For the text-containing cell, return its midpoint in [x, y] coordinate format. 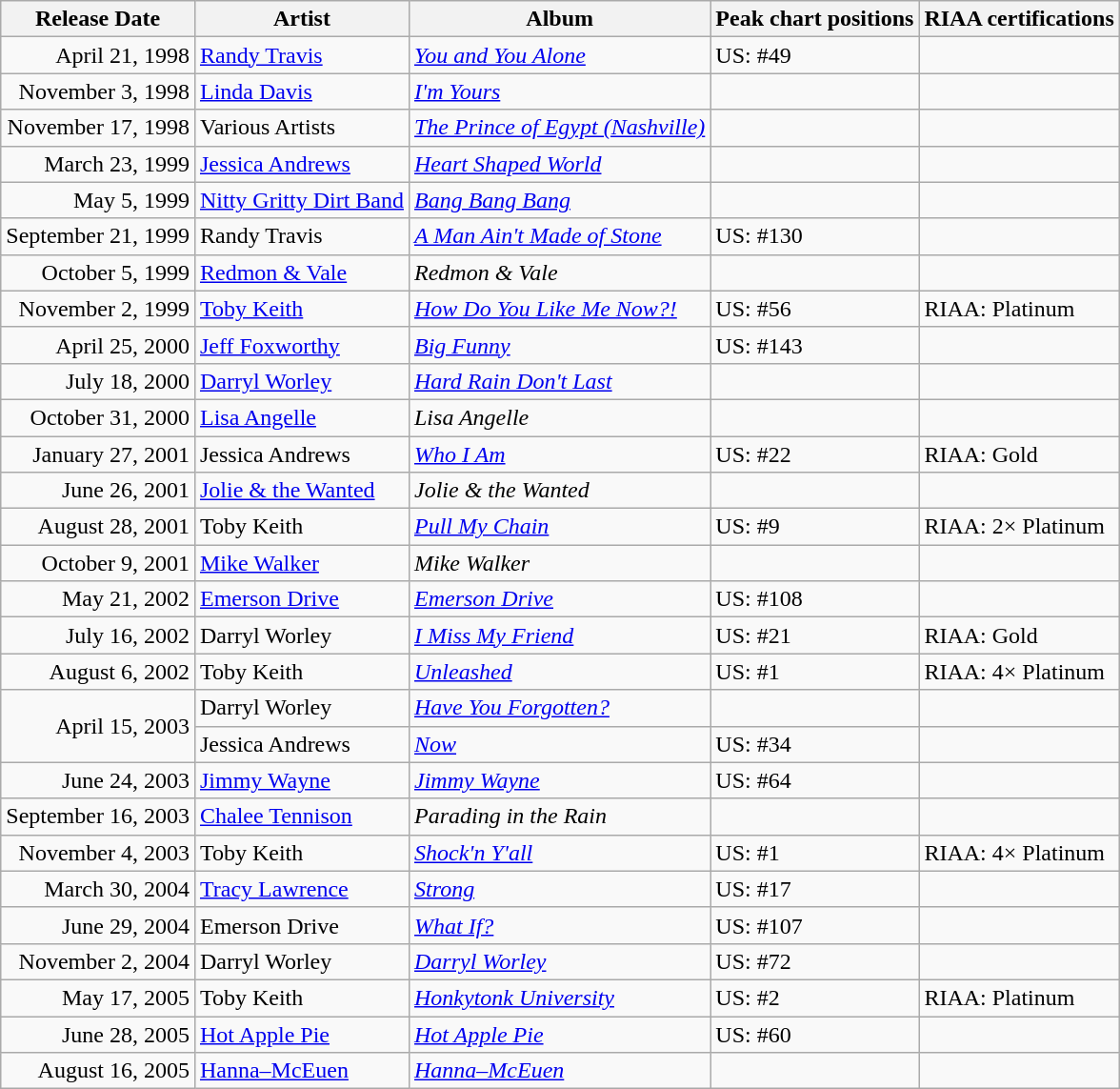
April 15, 2003 [98, 726]
US: #49 [815, 55]
Bang Bang Bang [559, 200]
Have You Forgotten? [559, 708]
US: #56 [815, 309]
March 30, 2004 [98, 889]
July 16, 2002 [98, 635]
June 28, 2005 [98, 1034]
Artist [301, 19]
January 27, 2001 [98, 454]
May 21, 2002 [98, 599]
US: #60 [815, 1034]
October 9, 2001 [98, 563]
Chalee Tennison [301, 817]
July 18, 2000 [98, 381]
RIAA: 2× Platinum [1019, 527]
November 17, 1998 [98, 128]
June 24, 2003 [98, 780]
US: #2 [815, 998]
Parading in the Rain [559, 817]
US: #107 [815, 925]
Tracy Lawrence [301, 889]
September 16, 2003 [98, 817]
April 25, 2000 [98, 345]
September 21, 1999 [98, 236]
August 16, 2005 [98, 1071]
May 5, 1999 [98, 200]
What If? [559, 925]
US: #64 [815, 780]
June 26, 2001 [98, 491]
How Do You Like Me Now?! [559, 309]
Pull My Chain [559, 527]
Album [559, 19]
October 5, 1999 [98, 272]
Nitty Gritty Dirt Band [301, 200]
US: #22 [815, 454]
October 31, 2000 [98, 417]
March 23, 1999 [98, 164]
I Miss My Friend [559, 635]
April 21, 1998 [98, 55]
Now [559, 744]
US: #108 [815, 599]
US: #143 [815, 345]
Strong [559, 889]
Shock'n Y'all [559, 853]
A Man Ain't Made of Stone [559, 236]
November 2, 2004 [98, 961]
RIAA certifications [1019, 19]
August 6, 2002 [98, 672]
US: #34 [815, 744]
August 28, 2001 [98, 527]
Heart Shaped World [559, 164]
US: #21 [815, 635]
Unleashed [559, 672]
Big Funny [559, 345]
US: #9 [815, 527]
Peak chart positions [815, 19]
May 17, 2005 [98, 998]
June 29, 2004 [98, 925]
Release Date [98, 19]
You and You Alone [559, 55]
Linda Davis [301, 91]
November 4, 2003 [98, 853]
Various Artists [301, 128]
Who I Am [559, 454]
US: #72 [815, 961]
November 2, 1999 [98, 309]
US: #130 [815, 236]
Honkytonk University [559, 998]
Jeff Foxworthy [301, 345]
Hard Rain Don't Last [559, 381]
November 3, 1998 [98, 91]
The Prince of Egypt (Nashville) [559, 128]
I'm Yours [559, 91]
US: #17 [815, 889]
